Locate the cell with the specified text and output its [X, Y] center coordinate. 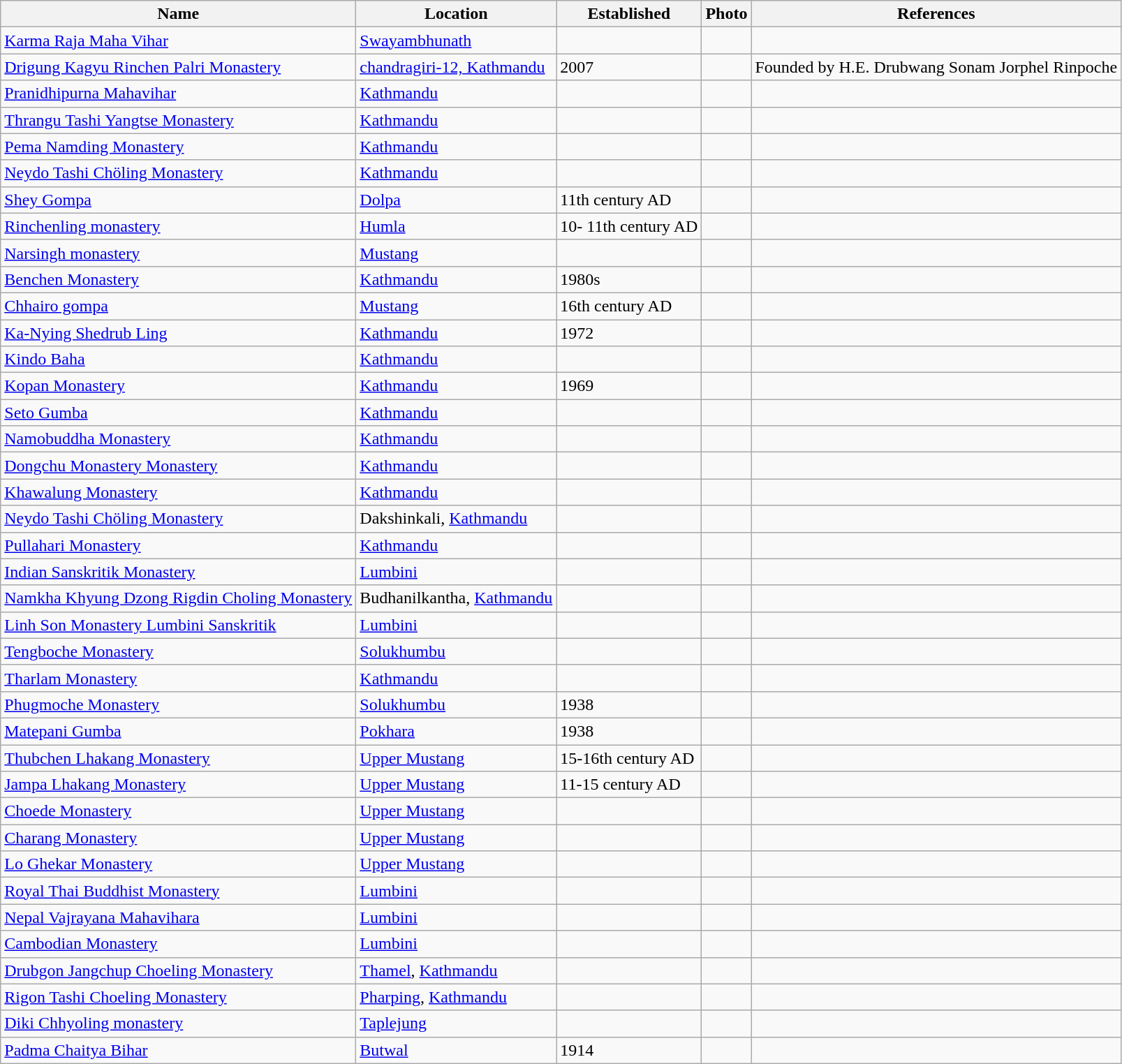
Jampa Lhakang Monastery [179, 785]
Dongchu Monastery Monastery [179, 466]
1969 [629, 386]
Lo Ghekar Monastery [179, 864]
Dakshinkali, Kathmandu [457, 519]
Nepal Vajrayana Mahavihara [179, 917]
11th century AD [629, 200]
Matepani Gumba [179, 731]
16th century AD [629, 306]
Choede Monastery [179, 811]
Butwal [457, 1050]
Namkha Khyung Dzong Rigdin Choling Monastery [179, 598]
Swayambhunath [457, 40]
1972 [629, 333]
Pranidhipurna Mahavihar [179, 94]
Seto Gumba [179, 413]
Pharping, Kathmandu [457, 997]
Tengboche Monastery [179, 651]
Narsingh monastery [179, 253]
Founded by H.E. Drubwang Sonam Jorphel Rinpoche [936, 67]
Rigon Tashi Choeling Monastery [179, 997]
Thubchen Lhakang Monastery [179, 758]
Pullahari Monastery [179, 545]
Photo [726, 14]
Name [179, 14]
Tharlam Monastery [179, 678]
Pokhara [457, 731]
2007 [629, 67]
Kindo Baha [179, 360]
Charang Monastery [179, 838]
15-16th century AD [629, 758]
Thrangu Tashi Yangtse Monastery [179, 120]
Drigung Kagyu Rinchen Palri Monastery [179, 67]
Namobuddha Monastery [179, 439]
10- 11th century AD [629, 226]
Pema Namding Monastery [179, 147]
11-15 century AD [629, 785]
Cambodian Monastery [179, 944]
1914 [629, 1050]
Taplejung [457, 1024]
Linh Son Monastery Lumbini Sanskritik [179, 625]
Budhanilkantha, Kathmandu [457, 598]
Humla [457, 226]
Phugmoche Monastery [179, 704]
Khawalung Monastery [179, 492]
1980s [629, 279]
Shey Gompa [179, 200]
Rinchenling monastery [179, 226]
Karma Raja Maha Vihar [179, 40]
chandragiri-12, Kathmandu [457, 67]
Benchen Monastery [179, 279]
Thamel, Kathmandu [457, 970]
Location [457, 14]
Royal Thai Buddhist Monastery [179, 891]
Indian Sanskritik Monastery [179, 572]
Diki Chhyoling monastery [179, 1024]
Kopan Monastery [179, 386]
Drubgon Jangchup Choeling Monastery [179, 970]
References [936, 14]
Ka-Nying Shedrub Ling [179, 333]
Dolpa [457, 200]
Chhairo gompa [179, 306]
Padma Chaitya Bihar [179, 1050]
Established [629, 14]
